Detect which cell encompasses the target text, then output its (X, Y) center coordinate. 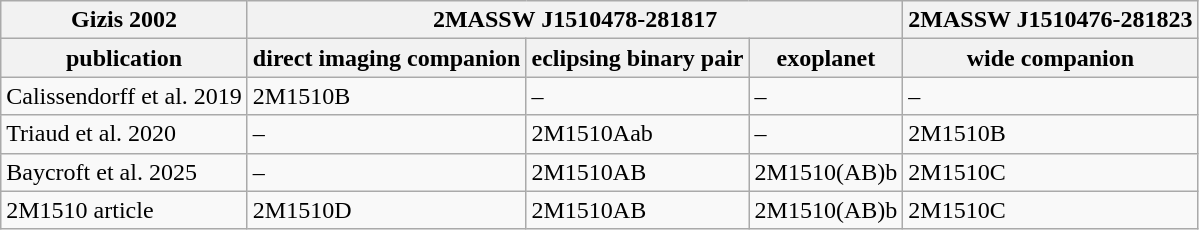
Triaud et al. 2020 (124, 134)
Gizis 2002 (124, 20)
Calissendorff et al. 2019 (124, 96)
eclipsing binary pair (638, 58)
2MASSW J1510478-281817 (574, 20)
2MASSW J1510476-281823 (1050, 20)
wide companion (1050, 58)
2M1510 article (124, 210)
direct imaging companion (386, 58)
2M1510D (386, 210)
2M1510Aab (638, 134)
publication (124, 58)
Baycroft et al. 2025 (124, 172)
exoplanet (826, 58)
